Scan for the cell matching the given text and deliver its [x, y] coordinate at center. 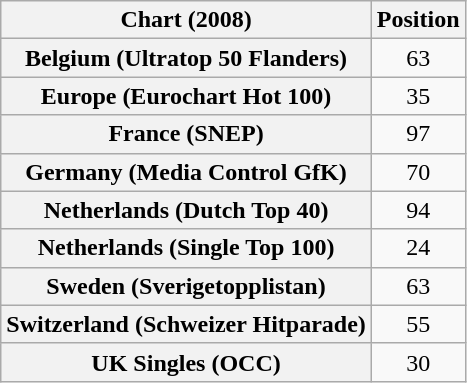
94 [418, 210]
70 [418, 172]
France (SNEP) [186, 134]
Position [418, 20]
UK Singles (OCC) [186, 362]
Netherlands (Dutch Top 40) [186, 210]
55 [418, 324]
Germany (Media Control GfK) [186, 172]
Switzerland (Schweizer Hitparade) [186, 324]
Belgium (Ultratop 50 Flanders) [186, 58]
Netherlands (Single Top 100) [186, 248]
Europe (Eurochart Hot 100) [186, 96]
Chart (2008) [186, 20]
Sweden (Sverigetopplistan) [186, 286]
24 [418, 248]
97 [418, 134]
30 [418, 362]
35 [418, 96]
